Return the [x, y] coordinate for the center point of the cell that contains the specified text.  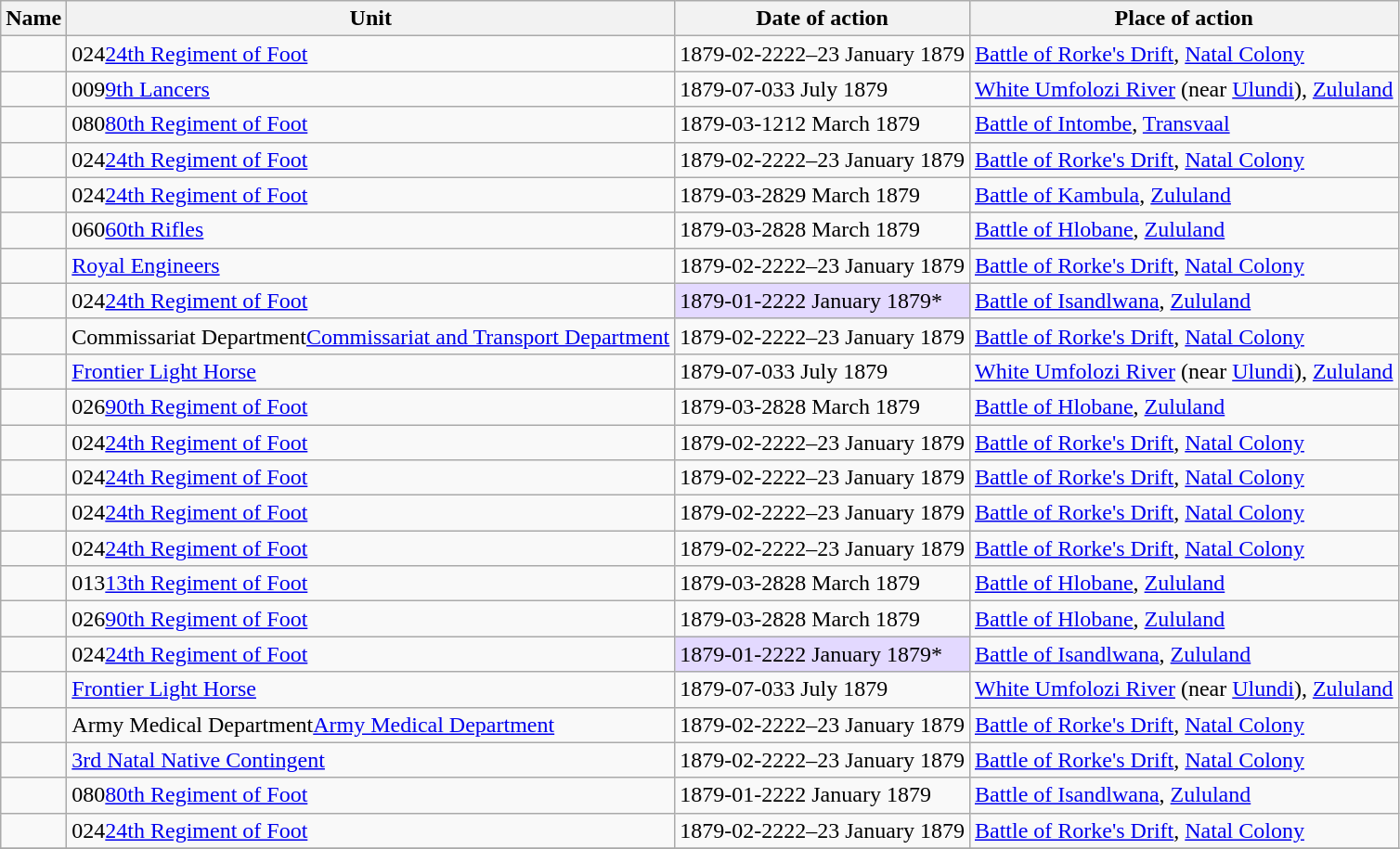
0099th Lancers [371, 89]
3rd Natal Native Contingent [371, 760]
Battle of Intombe, Transvaal [1184, 124]
Unit [371, 19]
01313th Regiment of Foot [371, 584]
Battle of Kambula, Zululand [1184, 195]
Date of action [823, 19]
Commissariat DepartmentCommissariat and Transport Department [371, 336]
1879-01-2222 January 1879 [823, 795]
06060th Rifles [371, 230]
Name [33, 19]
Royal Engineers [371, 265]
1879-03-1212 March 1879 [823, 124]
Army Medical DepartmentArmy Medical Department [371, 725]
Place of action [1184, 19]
1879-03-2829 March 1879 [823, 195]
